Provide the (x, y) coordinate of the cell's center where the given text is located.  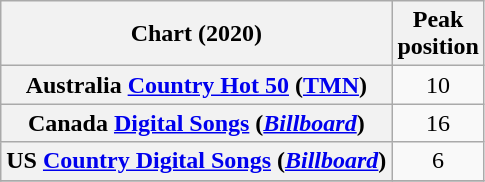
Canada Digital Songs (Billboard) (196, 123)
Chart (2020) (196, 34)
Peak position (438, 34)
US Country Digital Songs (Billboard) (196, 161)
10 (438, 85)
16 (438, 123)
6 (438, 161)
Australia Country Hot 50 (TMN) (196, 85)
